Provide the (X, Y) coordinate of the cell's center where the given text is located.  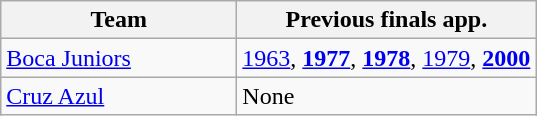
Boca Juniors (119, 58)
None (386, 96)
Previous finals app. (386, 20)
Cruz Azul (119, 96)
1963, 1977, 1978, 1979, 2000 (386, 58)
Team (119, 20)
